Return [x, y] of the center of cell containing provided text 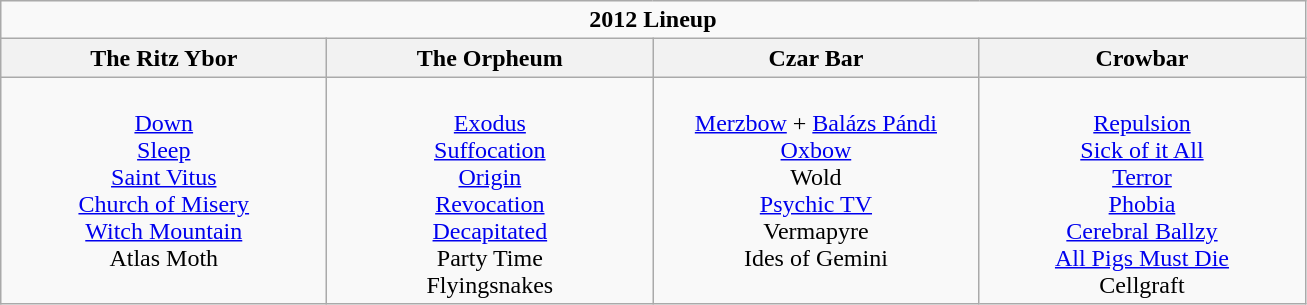
Crowbar [1142, 58]
Repulsion Sick of it All Terror Phobia Cerebral Ballzy All Pigs Must Die Cellgraft [1142, 190]
Down Sleep Saint Vitus Church of Misery Witch Mountain Atlas Moth [164, 190]
Czar Bar [816, 58]
2012 Lineup [653, 20]
Exodus Suffocation Origin Revocation Decapitated Party Time Flyingsnakes [490, 190]
Merzbow + Balázs Pándi Oxbow Wold Psychic TV Vermapyre Ides of Gemini [816, 190]
The Ritz Ybor [164, 58]
The Orpheum [490, 58]
